From the cell containing the given text, extract its center point as [X, Y] coordinate. 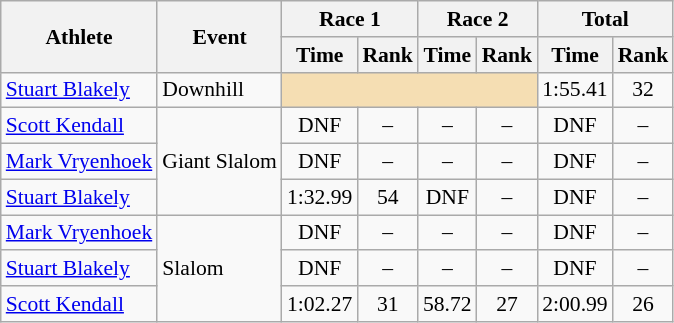
Slalom [220, 268]
27 [508, 304]
2:00.99 [574, 304]
1:55.41 [574, 90]
1:02.27 [320, 304]
31 [388, 304]
Event [220, 36]
Race 1 [350, 19]
26 [644, 304]
1:32.99 [320, 197]
54 [388, 197]
Total [605, 19]
Giant Slalom [220, 162]
Race 2 [478, 19]
58.72 [448, 304]
Athlete [80, 36]
32 [644, 90]
Downhill [220, 90]
